Scan for the cell matching the given text and deliver its [X, Y] coordinate at center. 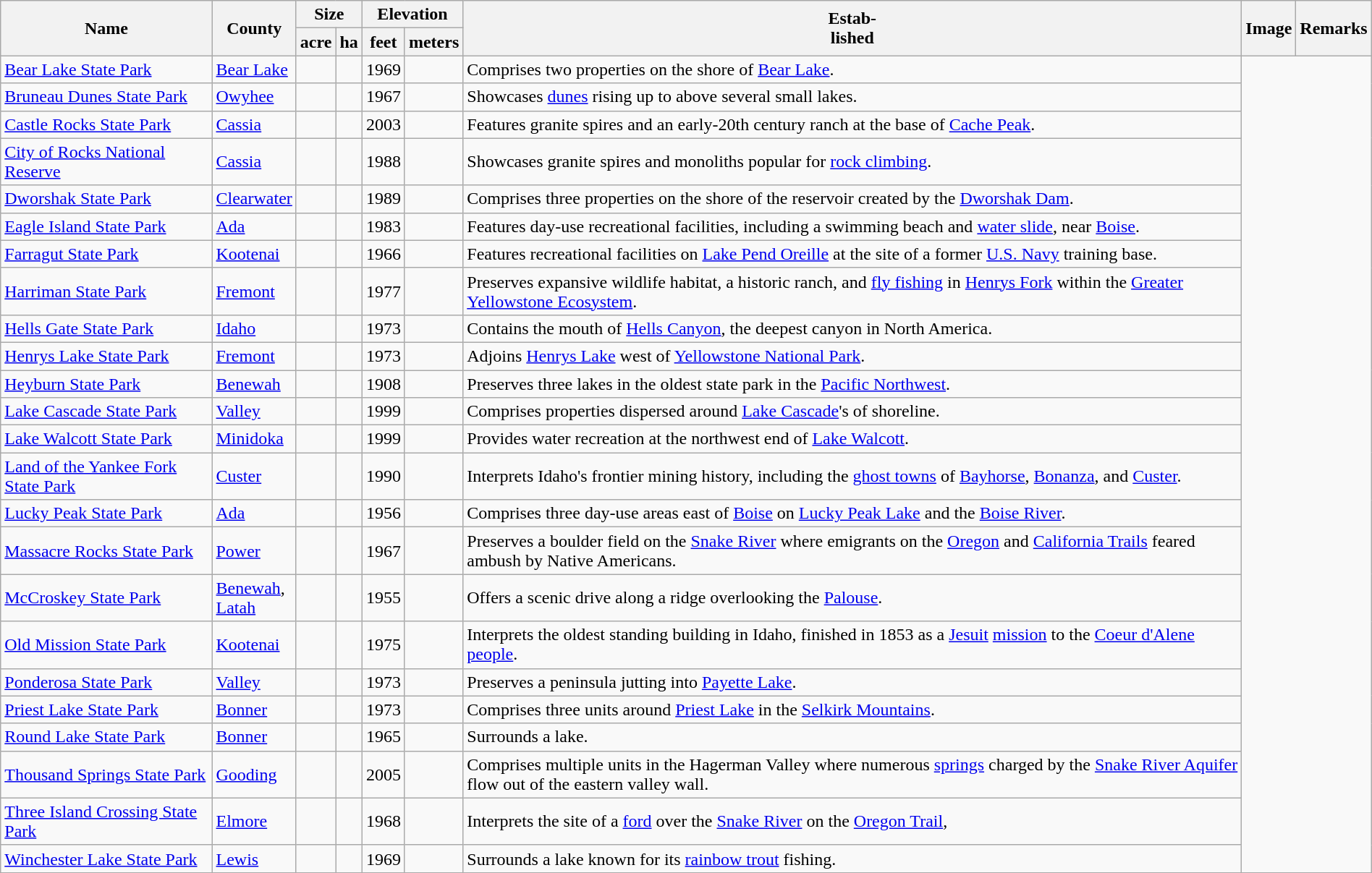
Massacre Rocks State Park [106, 551]
Lucky Peak State Park [106, 514]
Surrounds a lake. [852, 737]
Interprets the oldest standing building in Idaho, finished in 1853 as a Jesuit mission to the Coeur d'Alene people. [852, 645]
feet [384, 42]
1975 [384, 645]
Elevation [412, 14]
Eagle Island State Park [106, 226]
Bear Lake State Park [106, 69]
Lewis [254, 859]
Estab-lished [852, 28]
Farragut State Park [106, 254]
Custer [254, 476]
Hells Gate State Park [106, 328]
Round Lake State Park [106, 737]
Benewah [254, 384]
Henrys Lake State Park [106, 356]
Owyhee [254, 97]
Lake Cascade State Park [106, 412]
Contains the mouth of Hells Canyon, the deepest canyon in North America. [852, 328]
Showcases dunes rising up to above several small lakes. [852, 97]
Thousand Springs State Park [106, 774]
Preserves expansive wildlife habitat, a historic ranch, and fly fishing in Henrys Fork within the Greater Yellowstone Ecosystem. [852, 291]
Features day-use recreational facilities, including a swimming beach and water slide, near Boise. [852, 226]
meters [433, 42]
Provides water recreation at the northwest end of Lake Walcott. [852, 439]
Remarks [1334, 28]
Ponderosa State Park [106, 682]
Offers a scenic drive along a ridge overlooking the Palouse. [852, 597]
Preserves a peninsula jutting into Payette Lake. [852, 682]
Land of the Yankee Fork State Park [106, 476]
2003 [384, 124]
Castle Rocks State Park [106, 124]
Comprises three day-use areas east of Boise on Lucky Peak Lake and the Boise River. [852, 514]
Size [329, 14]
1990 [384, 476]
Three Island Crossing State Park [106, 822]
1965 [384, 737]
Bear Lake [254, 69]
Comprises three units around Priest Lake in the Selkirk Mountains. [852, 710]
1988 [384, 162]
Winchester Lake State Park [106, 859]
Adjoins Henrys Lake west of Yellowstone National Park. [852, 356]
1977 [384, 291]
Old Mission State Park [106, 645]
Bruneau Dunes State Park [106, 97]
Features recreational facilities on Lake Pend Oreille at the site of a former U.S. Navy training base. [852, 254]
Benewah, Latah [254, 597]
Dworshak State Park [106, 199]
Name [106, 28]
1968 [384, 822]
ha [349, 42]
Interprets Idaho's frontier mining history, including the ghost towns of Bayhorse, Bonanza, and Custer. [852, 476]
1908 [384, 384]
Preserves a boulder field on the Snake River where emigrants on the Oregon and California Trails feared ambush by Native Americans. [852, 551]
Comprises three properties on the shore of the reservoir created by the Dworshak Dam. [852, 199]
Minidoka [254, 439]
City of Rocks National Reserve [106, 162]
Priest Lake State Park [106, 710]
2005 [384, 774]
Interprets the site of a ford over the Snake River on the Oregon Trail, [852, 822]
Features granite spires and an early-20th century ranch at the base of Cache Peak. [852, 124]
Idaho [254, 328]
1956 [384, 514]
1966 [384, 254]
County [254, 28]
Clearwater [254, 199]
Gooding [254, 774]
Showcases granite spires and monoliths popular for rock climbing. [852, 162]
Heyburn State Park [106, 384]
Comprises multiple units in the Hagerman Valley where numerous springs charged by the Snake River Aquifer flow out of the eastern valley wall. [852, 774]
Image [1269, 28]
acre [316, 42]
Preserves three lakes in the oldest state park in the Pacific Northwest. [852, 384]
1989 [384, 199]
Surrounds a lake known for its rainbow trout fishing. [852, 859]
Harriman State Park [106, 291]
Comprises two properties on the shore of Bear Lake. [852, 69]
Comprises properties dispersed around Lake Cascade's of shoreline. [852, 412]
Elmore [254, 822]
1983 [384, 226]
Power [254, 551]
McCroskey State Park [106, 597]
Lake Walcott State Park [106, 439]
1955 [384, 597]
